Output the [x, y] coordinate of the center of the cell containing the given text.  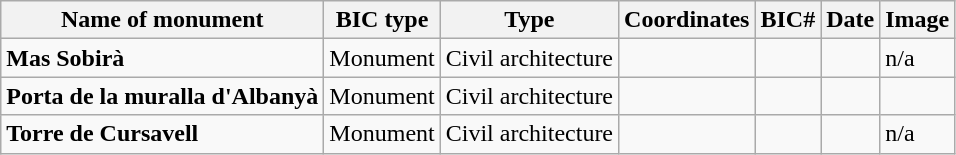
BIC type [382, 20]
Name of monument [162, 20]
Coordinates [687, 20]
Date [850, 20]
Mas Sobirà [162, 58]
Torre de Cursavell [162, 134]
Image [918, 20]
Type [529, 20]
BIC# [788, 20]
Porta de la muralla d'Albanyà [162, 96]
